Capture the cell that displays the provided text and extract its [X, Y] central coordinate. 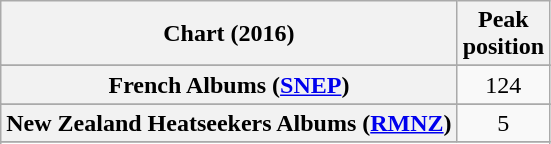
French Albums (SNEP) [229, 85]
New Zealand Heatseekers Albums (RMNZ) [229, 123]
5 [503, 123]
124 [503, 85]
Peakposition [503, 34]
Chart (2016) [229, 34]
